For the text-containing cell, return its midpoint in [x, y] coordinate format. 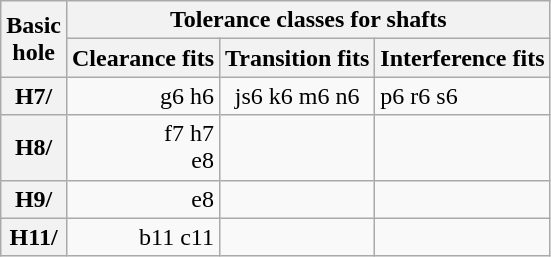
Interference fits [462, 58]
e8 [142, 199]
H9/ [34, 199]
Clearance fits [142, 58]
g6 h6 [142, 96]
H7/ [34, 96]
p6 r6 s6 [462, 96]
Basichole [34, 39]
f7 h7 e8 [142, 148]
H11/ [34, 237]
js6 k6 m6 n6 [298, 96]
H8/ [34, 148]
b11 c11 [142, 237]
Tolerance classes for shafts [308, 20]
Transition fits [298, 58]
